Pinpoint the cell where the given text exists, returning its (X, Y) midpoint coordinate. 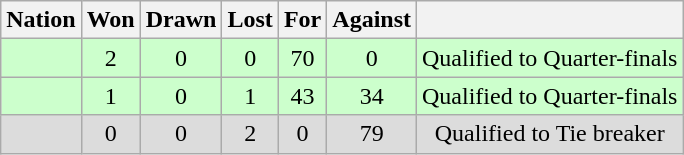
43 (302, 96)
Won (110, 20)
For (302, 20)
Drawn (181, 20)
34 (372, 96)
Nation (41, 20)
70 (302, 58)
Lost (250, 20)
79 (372, 134)
Against (372, 20)
Qualified to Tie breaker (550, 134)
